For the text-containing cell, return its midpoint in (X, Y) coordinate format. 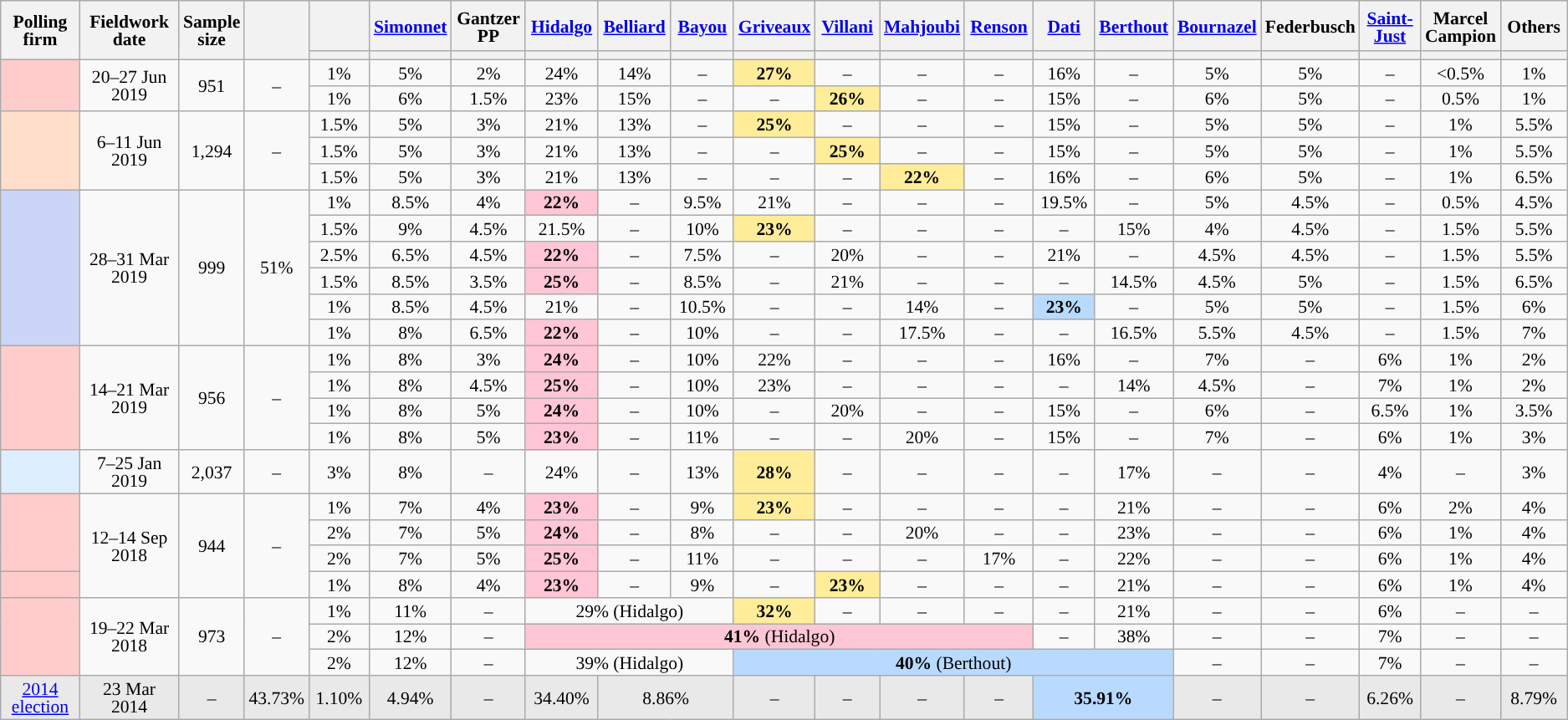
38% (1134, 637)
Belliard (635, 26)
2014 election (40, 697)
GantzerPP (488, 26)
29% (Hidalgo) (629, 610)
944 (212, 545)
Berthout (1134, 26)
17.5% (922, 333)
1.10% (340, 697)
14–21 Mar 2019 (129, 398)
19–22 Mar 2018 (129, 637)
10.5% (702, 306)
Mahjoubi (922, 26)
26% (848, 99)
28–31 Mar 2019 (129, 268)
6–11 Jun 2019 (129, 151)
Fieldwork date (129, 30)
Dati (1064, 26)
35.91% (1104, 697)
Renson (999, 26)
2,037 (212, 472)
12–14 Sep 2018 (129, 545)
32% (774, 610)
51% (276, 268)
Samplesize (212, 30)
Polling firm (40, 30)
16.5% (1134, 333)
<0.5% (1460, 72)
Bournazel (1218, 26)
Marcel Campion (1460, 26)
8.86% (666, 697)
4.94% (411, 697)
Bayou (702, 26)
Others (1534, 26)
34.40% (562, 697)
951 (212, 85)
8.79% (1534, 697)
Griveaux (774, 26)
7–25 Jan 2019 (129, 472)
2.5% (340, 254)
Saint-Just (1390, 26)
9.5% (702, 202)
23 Mar 2014 (129, 697)
Villani (848, 26)
41% (Hidalgo) (779, 637)
19.5% (1064, 202)
43.73% (276, 697)
39% (Hidalgo) (629, 662)
Simonnet (411, 26)
14.5% (1134, 281)
956 (212, 398)
27% (774, 72)
40% (Berthout) (953, 662)
20–27 Jun 2019 (129, 85)
999 (212, 268)
21.5% (562, 229)
7.5% (702, 254)
Federbusch (1310, 26)
973 (212, 637)
6.26% (1390, 697)
28% (774, 472)
Hidalgo (562, 26)
1,294 (212, 151)
